For the text-containing cell, return its midpoint in (x, y) coordinate format. 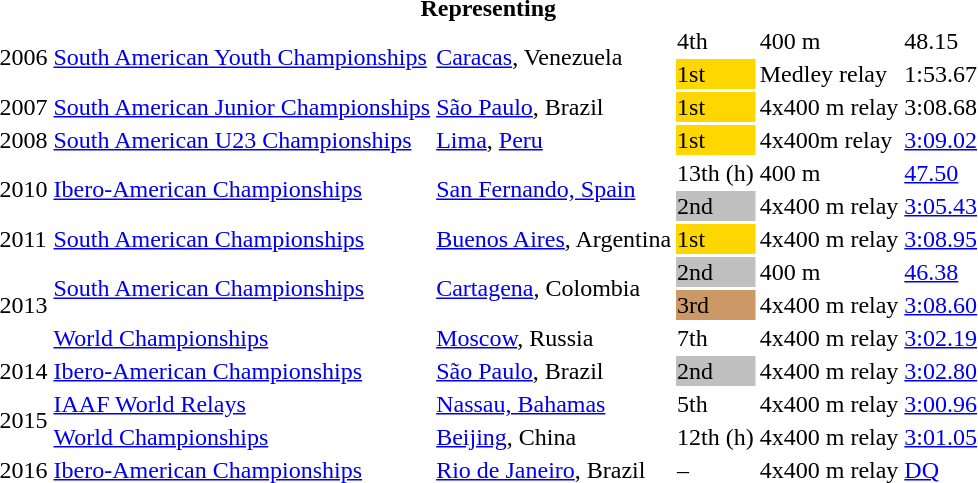
7th (716, 338)
4x400m relay (829, 140)
Caracas, Venezuela (554, 58)
Beijing, China (554, 437)
13th (h) (716, 173)
4th (716, 41)
South American Youth Championships (242, 58)
Medley relay (829, 74)
Nassau, Bahamas (554, 404)
South American Junior Championships (242, 107)
Lima, Peru (554, 140)
South American U23 Championships (242, 140)
San Fernando, Spain (554, 190)
3rd (716, 305)
IAAF World Relays (242, 404)
5th (716, 404)
Moscow, Russia (554, 338)
12th (h) (716, 437)
Cartagena, Colombia (554, 288)
Buenos Aires, Argentina (554, 239)
